Provide the (X, Y) coordinate of the cell's center where the given text is located.  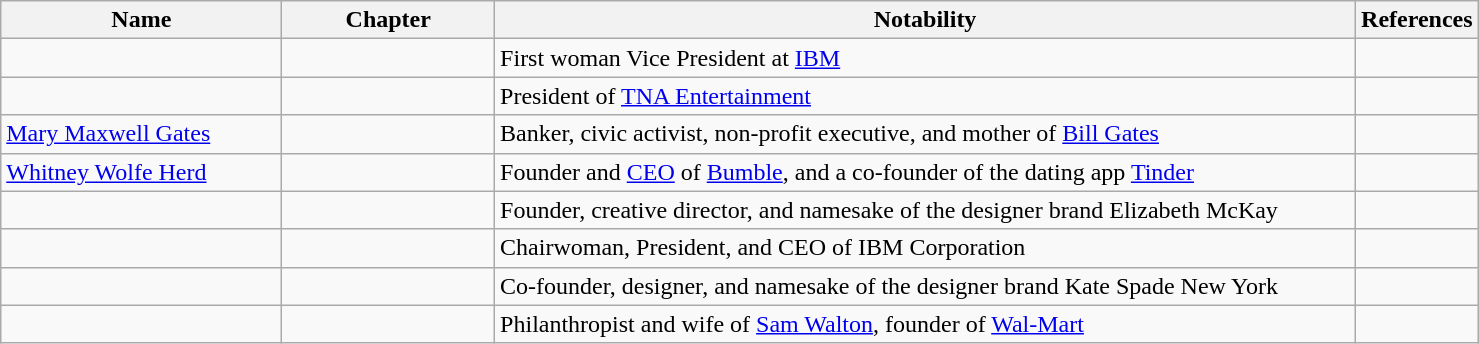
First woman Vice President at IBM (926, 58)
Chairwoman, President, and CEO of IBM Corporation (926, 248)
Chapter (388, 20)
Founder, creative director, and namesake of the designer brand Elizabeth McKay (926, 210)
Whitney Wolfe Herd (142, 172)
Banker, civic activist, non-profit executive, and mother of Bill Gates (926, 134)
References (1418, 20)
Mary Maxwell Gates (142, 134)
Notability (926, 20)
Philanthropist and wife of Sam Walton, founder of Wal-Mart (926, 324)
President of TNA Entertainment (926, 96)
Co-founder, designer, and namesake of the designer brand Kate Spade New York (926, 286)
Name (142, 20)
Founder and CEO of Bumble, and a co-founder of the dating app Tinder (926, 172)
